Return (x, y) of the center of cell containing provided text 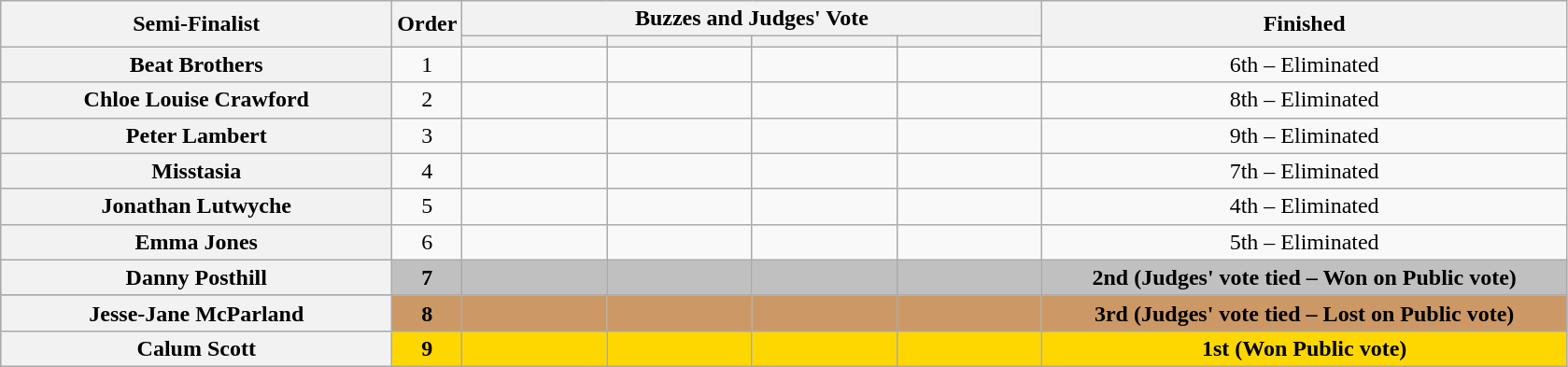
Finished (1304, 24)
1 (428, 64)
9 (428, 348)
Jonathan Lutwyche (196, 206)
1st (Won Public vote) (1304, 348)
5th – Eliminated (1304, 242)
6th – Eliminated (1304, 64)
5 (428, 206)
2nd (Judges' vote tied – Won on Public vote) (1304, 277)
Misstasia (196, 171)
Chloe Louise Crawford (196, 100)
Jesse-Jane McParland (196, 313)
Emma Jones (196, 242)
2 (428, 100)
6 (428, 242)
Beat Brothers (196, 64)
Peter Lambert (196, 135)
8th – Eliminated (1304, 100)
4th – Eliminated (1304, 206)
Buzzes and Judges' Vote (752, 19)
Danny Posthill (196, 277)
7th – Eliminated (1304, 171)
7 (428, 277)
Semi-Finalist (196, 24)
3 (428, 135)
3rd (Judges' vote tied – Lost on Public vote) (1304, 313)
Calum Scott (196, 348)
8 (428, 313)
4 (428, 171)
Order (428, 24)
9th – Eliminated (1304, 135)
